From the cell containing the given text, extract its center point as [X, Y] coordinate. 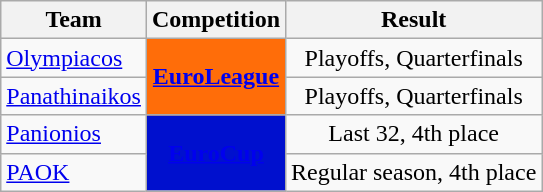
Result [414, 20]
Panathinaikos [74, 96]
Panionios [74, 134]
EuroCup [216, 153]
Competition [216, 20]
PAOK [74, 172]
Last 32, 4th place [414, 134]
Regular season, 4th place [414, 172]
Olympiacos [74, 58]
Team [74, 20]
EuroLeague [216, 77]
